Scan for the cell matching the given text and deliver its (X, Y) coordinate at center. 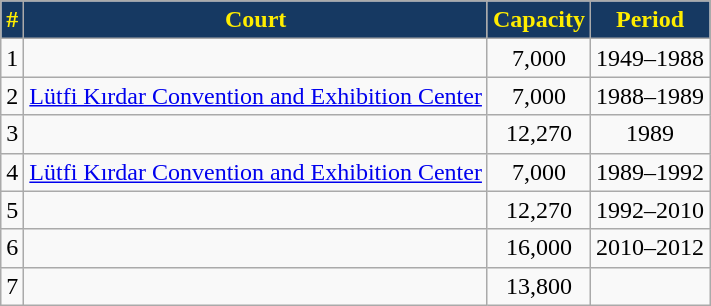
3 (12, 134)
16,000 (538, 248)
1949–1988 (650, 58)
Period (650, 20)
4 (12, 172)
Court (256, 20)
13,800 (538, 286)
Capacity (538, 20)
1 (12, 58)
2010–2012 (650, 248)
7 (12, 286)
# (12, 20)
1989–1992 (650, 172)
6 (12, 248)
5 (12, 210)
1992–2010 (650, 210)
1989 (650, 134)
2 (12, 96)
1988–1989 (650, 96)
